Locate the cell with the specified text and output its [x, y] center coordinate. 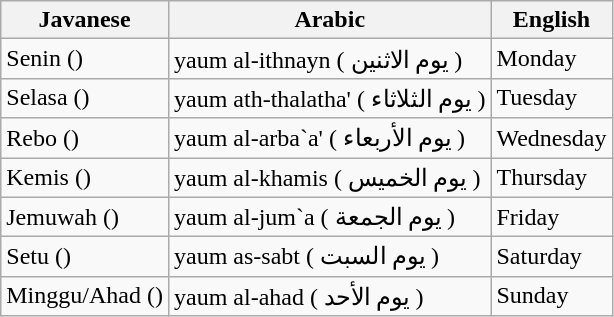
Minggu/Ahad () [85, 296]
yaum al-khamis ( يوم الخميس ) [329, 178]
Kemis () [85, 178]
Arabic [329, 20]
yaum as-sabt ( يوم السبت ) [329, 257]
Rebo () [85, 138]
yaum al-ahad ( يوم الأحد ) [329, 296]
Tuesday [552, 98]
Sunday [552, 296]
Jemuwah () [85, 217]
Senin () [85, 59]
Setu () [85, 257]
yaum al-jum`a ( يوم الجمعة ) [329, 217]
Monday [552, 59]
English [552, 20]
yaum ath-thalatha' ( يوم الثلاثاء ) [329, 98]
Wednesday [552, 138]
Saturday [552, 257]
yaum al-ithnayn ( يوم الاثنين ) [329, 59]
Javanese [85, 20]
yaum al-arba`a' ( يوم الأربعاء ) [329, 138]
Thursday [552, 178]
Selasa () [85, 98]
Friday [552, 217]
